Return the (X, Y) coordinate for the center point of the cell that contains the specified text.  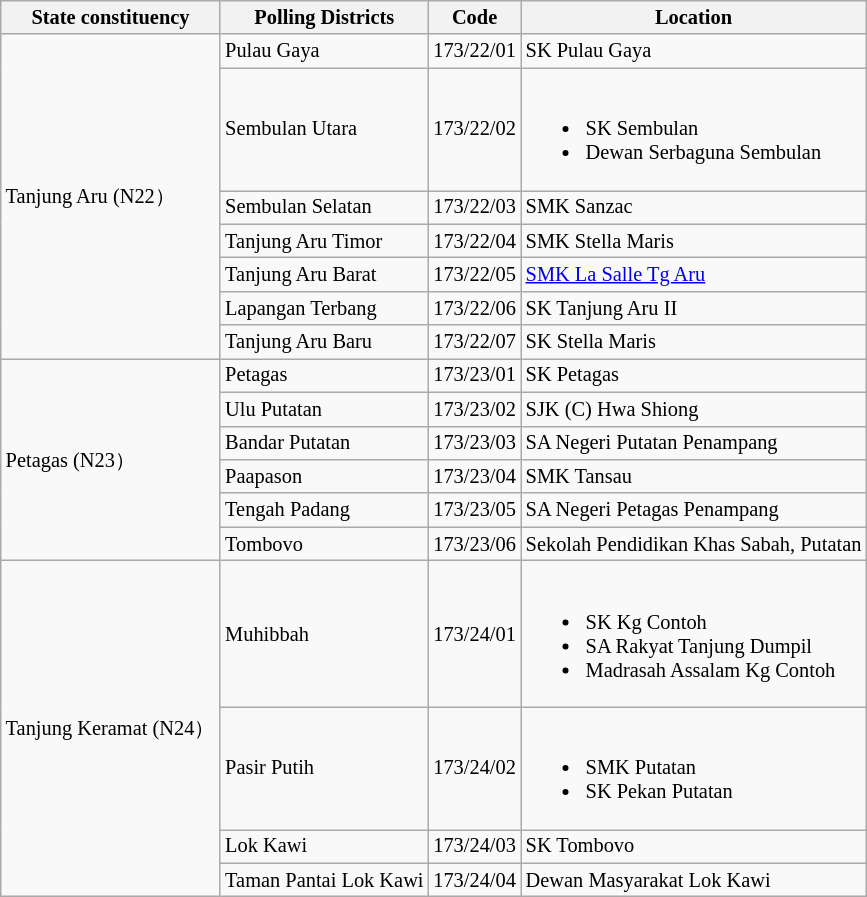
Sembulan Selatan (324, 207)
Polling Districts (324, 17)
Ulu Putatan (324, 409)
173/23/03 (474, 443)
Code (474, 17)
Taman Pantai Lok Kawi (324, 880)
173/24/03 (474, 846)
173/23/02 (474, 409)
Dewan Masyarakat Lok Kawi (694, 880)
Muhibbah (324, 633)
Petagas (N23） (110, 459)
173/22/04 (474, 241)
173/23/05 (474, 510)
Paapason (324, 476)
173/22/01 (474, 51)
SK Kg ContohSA Rakyat Tanjung DumpilMadrasah Assalam Kg Contoh (694, 633)
SK Stella Maris (694, 342)
Tanjung Aru (N22） (110, 196)
Tanjung Aru Timor (324, 241)
State constituency (110, 17)
173/23/06 (474, 544)
173/24/02 (474, 768)
173/22/07 (474, 342)
SK Petagas (694, 375)
173/22/03 (474, 207)
Tanjung Aru Barat (324, 274)
SA Negeri Putatan Penampang (694, 443)
Location (694, 17)
SMK PutatanSK Pekan Putatan (694, 768)
173/22/06 (474, 308)
SMK Sanzac (694, 207)
Sembulan Utara (324, 129)
173/24/01 (474, 633)
SK SembulanDewan Serbaguna Sembulan (694, 129)
Bandar Putatan (324, 443)
SMK Stella Maris (694, 241)
173/22/02 (474, 129)
SMK La Salle Tg Aru (694, 274)
173/24/04 (474, 880)
SK Tanjung Aru II (694, 308)
173/22/05 (474, 274)
Tanjung Aru Baru (324, 342)
Sekolah Pendidikan Khas Sabah, Putatan (694, 544)
173/23/01 (474, 375)
Pasir Putih (324, 768)
SMK Tansau (694, 476)
173/23/04 (474, 476)
Lok Kawi (324, 846)
Tengah Padang (324, 510)
SK Tombovo (694, 846)
Petagas (324, 375)
Lapangan Terbang (324, 308)
SA Negeri Petagas Penampang (694, 510)
Pulau Gaya (324, 51)
SJK (C) Hwa Shiong (694, 409)
SK Pulau Gaya (694, 51)
Tanjung Keramat (N24） (110, 728)
Tombovo (324, 544)
